Determine the [x, y] coordinate at the center of the cell enclosing the given text.  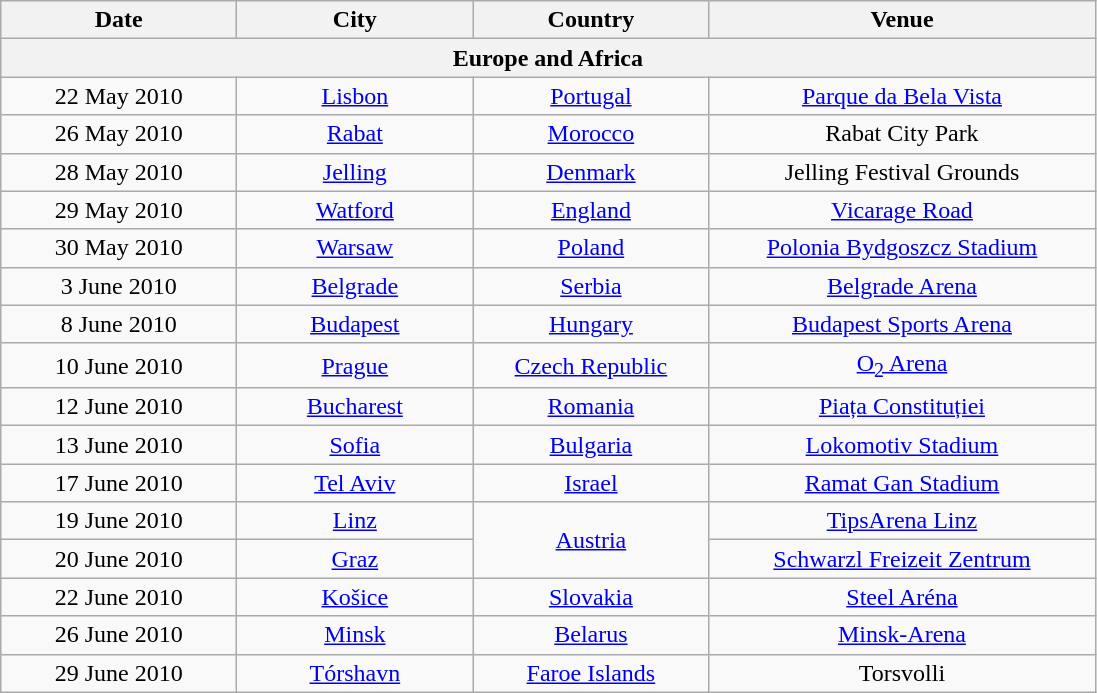
Piața Constituției [902, 407]
Parque da Bela Vista [902, 96]
26 June 2010 [119, 635]
3 June 2010 [119, 286]
Denmark [591, 172]
28 May 2010 [119, 172]
Romania [591, 407]
Minsk-Arena [902, 635]
Tórshavn [355, 673]
Austria [591, 540]
Polonia Bydgoszcz Stadium [902, 248]
Warsaw [355, 248]
Lokomotiv Stadium [902, 445]
Jelling Festival Grounds [902, 172]
Lisbon [355, 96]
Czech Republic [591, 365]
29 June 2010 [119, 673]
Faroe Islands [591, 673]
Torsvolli [902, 673]
22 May 2010 [119, 96]
22 June 2010 [119, 597]
Prague [355, 365]
Minsk [355, 635]
8 June 2010 [119, 324]
Bulgaria [591, 445]
19 June 2010 [119, 521]
13 June 2010 [119, 445]
Date [119, 20]
20 June 2010 [119, 559]
Israel [591, 483]
Steel Aréna [902, 597]
Rabat [355, 134]
Morocco [591, 134]
Ramat Gan Stadium [902, 483]
City [355, 20]
Budapest Sports Arena [902, 324]
26 May 2010 [119, 134]
Belarus [591, 635]
17 June 2010 [119, 483]
Venue [902, 20]
Jelling [355, 172]
O2 Arena [902, 365]
Tel Aviv [355, 483]
Sofia [355, 445]
Poland [591, 248]
Slovakia [591, 597]
Vicarage Road [902, 210]
10 June 2010 [119, 365]
Košice [355, 597]
Graz [355, 559]
Serbia [591, 286]
Watford [355, 210]
Europe and Africa [548, 58]
Bucharest [355, 407]
Belgrade [355, 286]
29 May 2010 [119, 210]
England [591, 210]
Hungary [591, 324]
Rabat City Park [902, 134]
Linz [355, 521]
TipsArena Linz [902, 521]
Belgrade Arena [902, 286]
12 June 2010 [119, 407]
Country [591, 20]
Schwarzl Freizeit Zentrum [902, 559]
Budapest [355, 324]
30 May 2010 [119, 248]
Portugal [591, 96]
